Determine the [X, Y] coordinate at the center of the cell enclosing the given text.  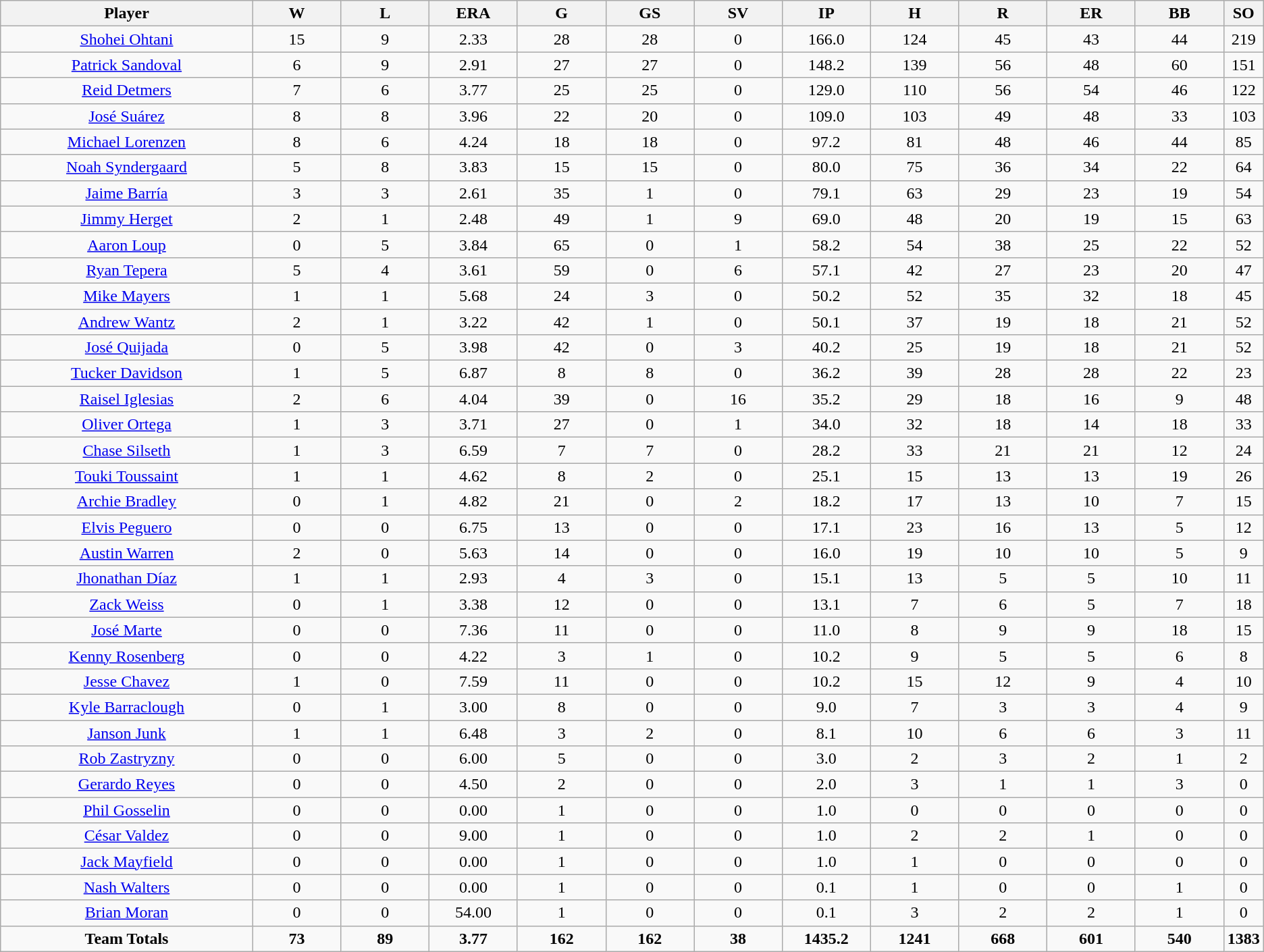
Touki Toussaint [127, 476]
124 [914, 39]
2.61 [474, 193]
36 [1003, 167]
Tucker Davidson [127, 373]
5.68 [474, 296]
18.2 [826, 502]
166.0 [826, 39]
6.87 [474, 373]
6.59 [474, 450]
Oliver Ortega [127, 425]
2.93 [474, 579]
11.0 [826, 630]
17.1 [826, 527]
7.36 [474, 630]
3.84 [474, 244]
Rob Zastryzny [127, 759]
139 [914, 65]
Raisel Iglesias [127, 399]
110 [914, 90]
75 [914, 167]
34.0 [826, 425]
73 [297, 938]
79.1 [826, 193]
4.04 [474, 399]
37 [914, 322]
Zack Weiss [127, 604]
219 [1244, 39]
4.62 [474, 476]
4.82 [474, 502]
ERA [474, 14]
122 [1244, 90]
Patrick Sandoval [127, 65]
65 [562, 244]
540 [1179, 938]
50.2 [826, 296]
97.2 [826, 142]
25.1 [826, 476]
6.48 [474, 733]
Kenny Rosenberg [127, 656]
15.1 [826, 579]
W [297, 14]
Phil Gosselin [127, 810]
Jaime Barría [127, 193]
Player [127, 14]
54.00 [474, 913]
5.63 [474, 553]
36.2 [826, 373]
Reid Detmers [127, 90]
26 [1244, 476]
151 [1244, 65]
43 [1091, 39]
59 [562, 270]
3.83 [474, 167]
16.0 [826, 553]
SV [739, 14]
Jesse Chavez [127, 681]
3.61 [474, 270]
Aaron Loup [127, 244]
3.22 [474, 322]
2.0 [826, 785]
Chase Silseth [127, 450]
Michael Lorenzen [127, 142]
Team Totals [127, 938]
148.2 [826, 65]
Janson Junk [127, 733]
Archie Bradley [127, 502]
2.33 [474, 39]
6.00 [474, 759]
3.0 [826, 759]
G [562, 14]
17 [914, 502]
1383 [1244, 938]
4.22 [474, 656]
L [385, 14]
47 [1244, 270]
28.2 [826, 450]
64 [1244, 167]
69.0 [826, 219]
Elvis Peguero [127, 527]
Austin Warren [127, 553]
3.71 [474, 425]
60 [1179, 65]
César Valdez [127, 836]
SO [1244, 14]
2.91 [474, 65]
80.0 [826, 167]
Ryan Tepera [127, 270]
601 [1091, 938]
ER [1091, 14]
3.38 [474, 604]
Jhonathan Díaz [127, 579]
Gerardo Reyes [127, 785]
1241 [914, 938]
9.00 [474, 836]
81 [914, 142]
3.98 [474, 348]
GS [650, 14]
José Marte [127, 630]
Brian Moran [127, 913]
José Suárez [127, 116]
129.0 [826, 90]
Kyle Barraclough [127, 707]
1435.2 [826, 938]
H [914, 14]
50.1 [826, 322]
13.1 [826, 604]
7.59 [474, 681]
40.2 [826, 348]
4.24 [474, 142]
109.0 [826, 116]
Andrew Wantz [127, 322]
58.2 [826, 244]
3.96 [474, 116]
85 [1244, 142]
6.75 [474, 527]
Jack Mayfield [127, 862]
Mike Mayers [127, 296]
35.2 [826, 399]
R [1003, 14]
9.0 [826, 707]
3.00 [474, 707]
668 [1003, 938]
2.48 [474, 219]
57.1 [826, 270]
Noah Syndergaard [127, 167]
Jimmy Herget [127, 219]
89 [385, 938]
José Quijada [127, 348]
Nash Walters [127, 887]
4.50 [474, 785]
8.1 [826, 733]
34 [1091, 167]
BB [1179, 14]
Shohei Ohtani [127, 39]
IP [826, 14]
